Determine the (x, y) coordinate at the center of the cell enclosing the given text.  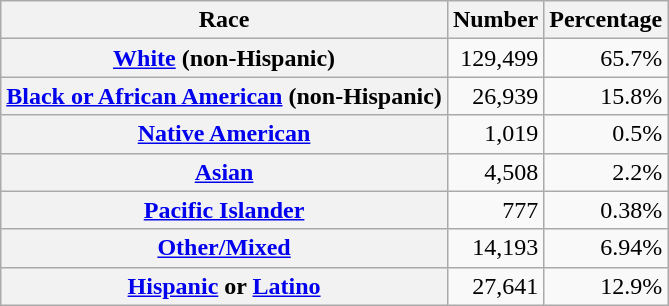
14,193 (495, 248)
White (non-Hispanic) (224, 58)
Hispanic or Latino (224, 286)
27,641 (495, 286)
0.5% (606, 134)
Pacific Islander (224, 210)
0.38% (606, 210)
Other/Mixed (224, 248)
Race (224, 20)
Number (495, 20)
4,508 (495, 172)
Asian (224, 172)
Black or African American (non-Hispanic) (224, 96)
777 (495, 210)
Native American (224, 134)
Percentage (606, 20)
2.2% (606, 172)
129,499 (495, 58)
12.9% (606, 286)
15.8% (606, 96)
65.7% (606, 58)
1,019 (495, 134)
26,939 (495, 96)
6.94% (606, 248)
